Provide the [x, y] coordinate of the cell's center where the given text is located.  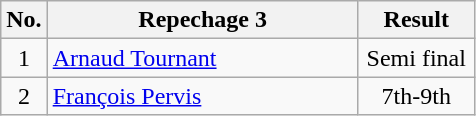
Result [416, 20]
Repechage 3 [202, 20]
2 [24, 96]
François Pervis [202, 96]
No. [24, 20]
1 [24, 58]
7th-9th [416, 96]
Semi final [416, 58]
Arnaud Tournant [202, 58]
